Determine the [X, Y] coordinate at the center of the cell enclosing the given text.  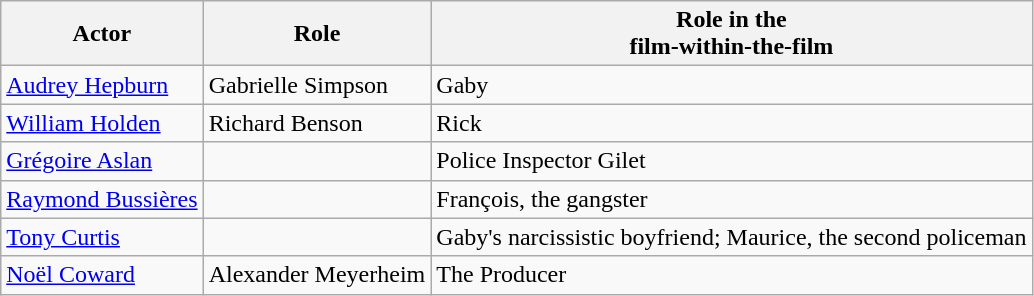
Police Inspector Gilet [732, 161]
Gaby [732, 85]
Audrey Hepburn [102, 85]
Role in thefilm-within-the-film [732, 34]
Richard Benson [317, 123]
Raymond Bussières [102, 199]
Noël Coward [102, 275]
Gabrielle Simpson [317, 85]
François, the gangster [732, 199]
Role [317, 34]
Gaby's narcissistic boyfriend; Maurice, the second policeman [732, 237]
Actor [102, 34]
Tony Curtis [102, 237]
The Producer [732, 275]
Alexander Meyerheim [317, 275]
William Holden [102, 123]
Rick [732, 123]
Grégoire Aslan [102, 161]
